Search for the cell housing the specified text and yield its (X, Y) center coordinate. 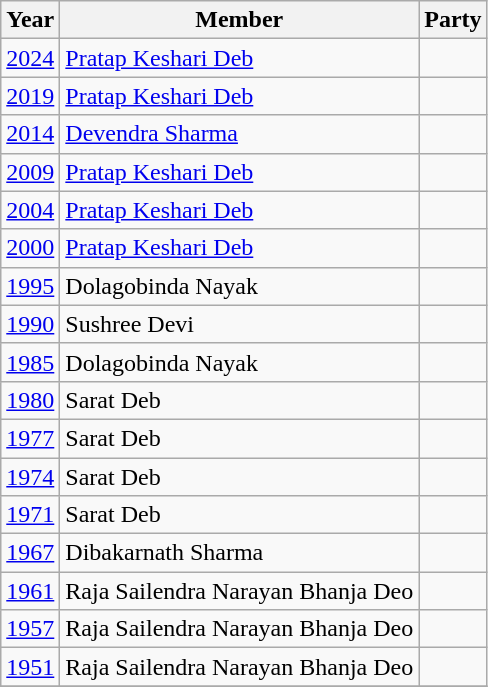
Party (453, 20)
1977 (30, 438)
2000 (30, 248)
1990 (30, 324)
1951 (30, 667)
2019 (30, 96)
1985 (30, 362)
Dibakarnath Sharma (240, 553)
1961 (30, 591)
Year (30, 20)
Sushree Devi (240, 324)
2024 (30, 58)
1971 (30, 515)
2009 (30, 172)
1980 (30, 400)
1967 (30, 553)
1974 (30, 477)
1995 (30, 286)
Devendra Sharma (240, 134)
1957 (30, 629)
2014 (30, 134)
2004 (30, 210)
Member (240, 20)
